For the text-containing cell, return its midpoint in [x, y] coordinate format. 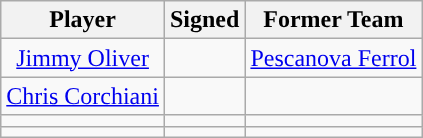
Signed [204, 20]
Former Team [334, 20]
Pescanova Ferrol [334, 58]
Player [83, 20]
Chris Corchiani [83, 96]
Jimmy Oliver [83, 58]
